For the text-containing cell, return its midpoint in (X, Y) coordinate format. 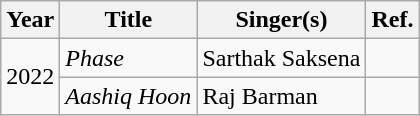
Phase (128, 58)
Aashiq Hoon (128, 96)
Ref. (392, 20)
Raj Barman (282, 96)
Title (128, 20)
Sarthak Saksena (282, 58)
Singer(s) (282, 20)
Year (30, 20)
2022 (30, 77)
